Extract the [X, Y] coordinate from the center of the cell holding the provided text.  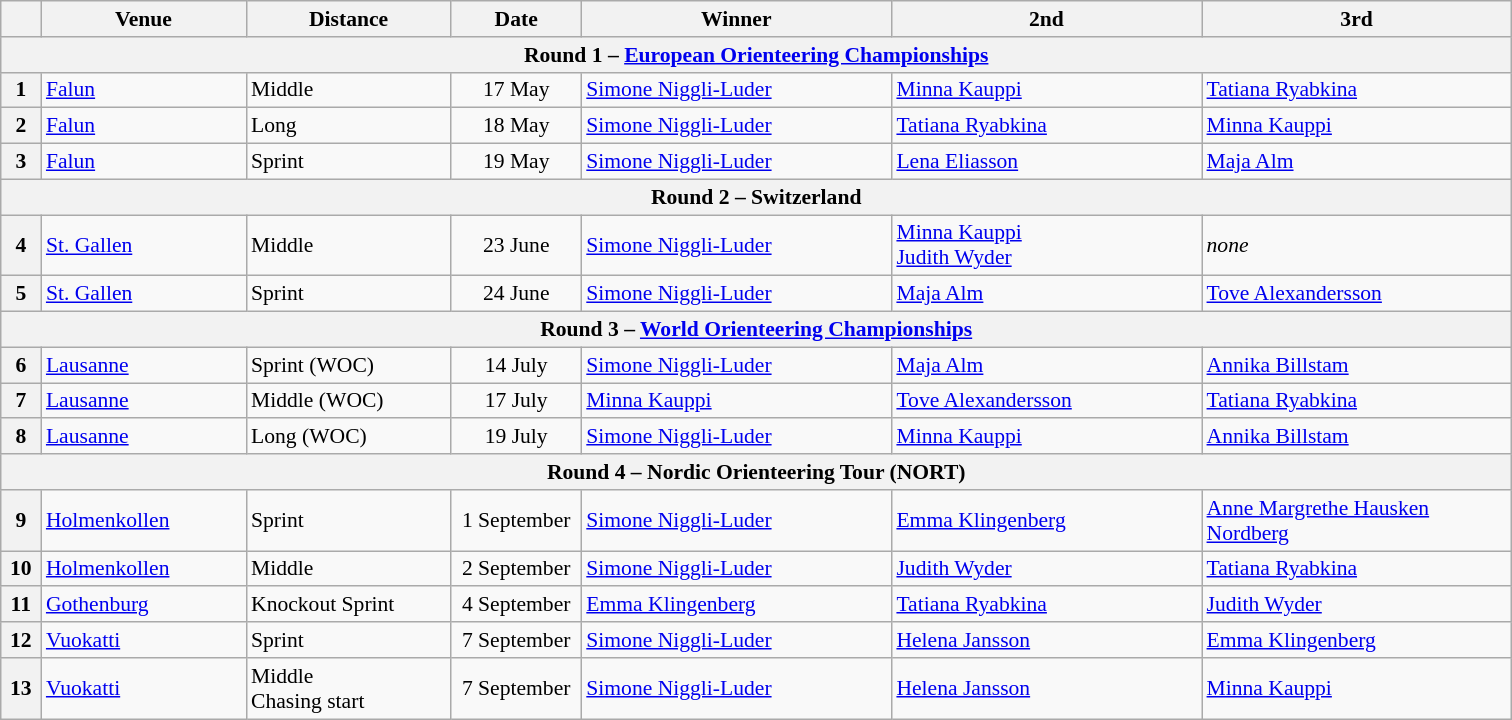
1 September [516, 520]
Round 4 – Nordic Orienteering Tour (NORT) [756, 472]
Date [516, 19]
Knockout Sprint [348, 605]
6 [21, 365]
17 May [516, 90]
Minna Kauppi Judith Wyder [1046, 246]
19 May [516, 162]
Long [348, 126]
Winner [736, 19]
19 July [516, 437]
MiddleChasing start [348, 688]
13 [21, 688]
24 June [516, 294]
9 [21, 520]
2 [21, 126]
Gothenburg [144, 605]
3rd [1357, 19]
2 September [516, 569]
Distance [348, 19]
4 September [516, 605]
17 July [516, 401]
2nd [1046, 19]
Venue [144, 19]
7 [21, 401]
1 [21, 90]
12 [21, 640]
Middle (WOC) [348, 401]
Long (WOC) [348, 437]
Round 2 – Switzerland [756, 197]
Anne Margrethe Hausken Nordberg [1357, 520]
Round 1 – European Orienteering Championships [756, 55]
8 [21, 437]
5 [21, 294]
10 [21, 569]
Round 3 – World Orienteering Championships [756, 330]
Sprint (WOC) [348, 365]
18 May [516, 126]
4 [21, 246]
Lena Eliasson [1046, 162]
none [1357, 246]
11 [21, 605]
14 July [516, 365]
23 June [516, 246]
3 [21, 162]
